Capture the cell that displays the provided text and extract its (x, y) central coordinate. 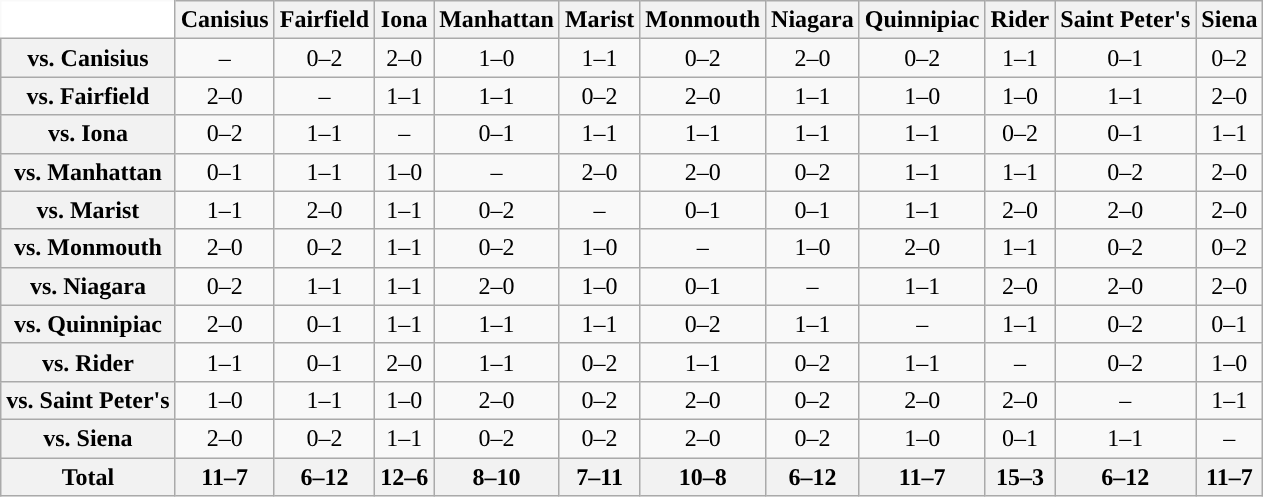
vs. Canisius (88, 58)
Marist (599, 20)
vs. Rider (88, 362)
Fairfield (324, 20)
Niagara (813, 20)
Rider (1020, 20)
Manhattan (497, 20)
Canisius (224, 20)
15–3 (1020, 477)
Saint Peter's (1126, 20)
10–8 (703, 477)
Quinnipiac (922, 20)
vs. Monmouth (88, 248)
Total (88, 477)
7–11 (599, 477)
Siena (1230, 20)
12–6 (404, 477)
vs. Manhattan (88, 172)
vs. Siena (88, 438)
vs. Niagara (88, 286)
Iona (404, 20)
Monmouth (703, 20)
8–10 (497, 477)
vs. Saint Peter's (88, 400)
vs. Iona (88, 134)
vs. Marist (88, 210)
vs. Quinnipiac (88, 324)
vs. Fairfield (88, 96)
